Provide the (x, y) coordinate of the cell's center where the given text is located.  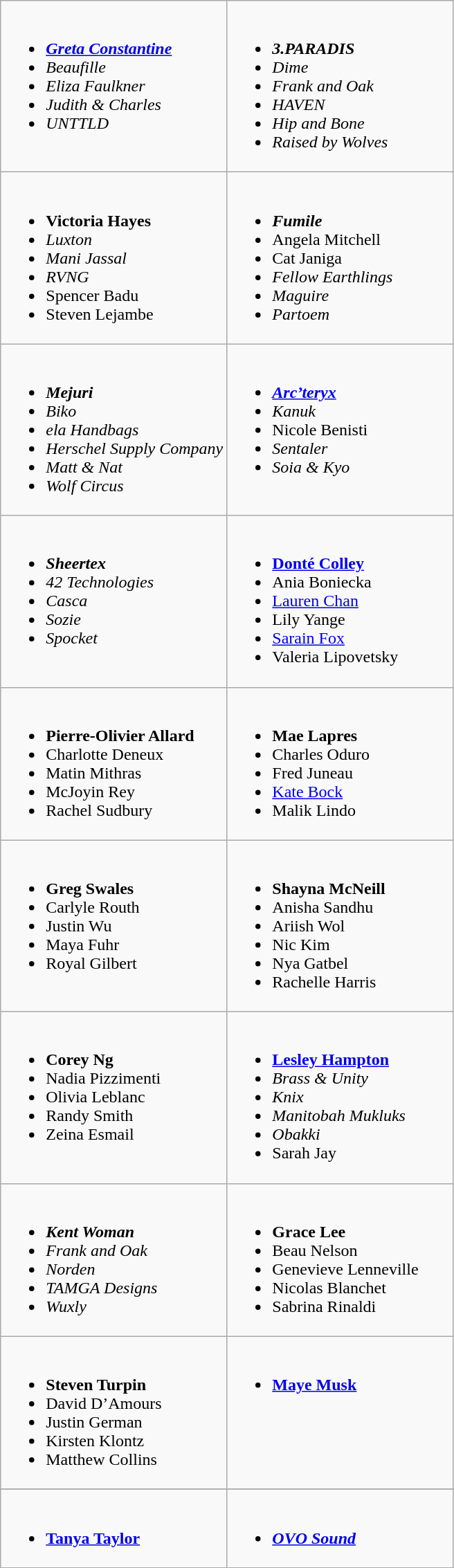
Maye Musk (340, 1413)
3.PARADISDimeFrank and OakHAVENHip and BoneRaised by Wolves (340, 86)
Greg SwalesCarlyle RouthJustin WuMaya FuhrRoyal Gilbert (113, 926)
Steven TurpinDavid D’AmoursJustin GermanKirsten KlontzMatthew Collins (113, 1413)
Grace LeeBeau NelsonGenevieve LennevilleNicolas BlanchetSabrina Rinaldi (340, 1259)
Pierre-Olivier AllardCharlotte DeneuxMatin MithrasMcJoyin ReyRachel Sudbury (113, 764)
Mae LapresCharles OduroFred JuneauKate BockMalik Lindo (340, 764)
Corey NgNadia PizzimentiOlivia LeblancRandy SmithZeina Esmail (113, 1097)
Lesley HamptonBrass & UnityKnixManitobah MukluksObakkiSarah Jay (340, 1097)
Victoria HayesLuxtonMani JassalRVNGSpencer BaduSteven Lejambe (113, 258)
Shayna McNeillAnisha SandhuAriish WolNic KimNya GatbelRachelle Harris (340, 926)
Greta ConstantineBeaufilleEliza FaulknerJudith & CharlesUNTTLD (113, 86)
Kent WomanFrank and OakNordenTAMGA DesignsWuxly (113, 1259)
MejuriBikoela HandbagsHerschel Supply CompanyMatt & NatWolf Circus (113, 430)
Arc’teryxKanukNicole BenistiSentalerSoia & Kyo (340, 430)
Tanya Taylor (113, 1528)
Sheertex42 TechnologiesCascaSozieSpocket (113, 601)
Donté ColleyAnia BonieckaLauren ChanLily YangeSarain FoxValeria Lipovetsky (340, 601)
FumileAngela MitchellCat JanigaFellow EarthlingsMaguirePartoem (340, 258)
OVO Sound (340, 1528)
